Scan for the cell matching the given text and deliver its (X, Y) coordinate at center. 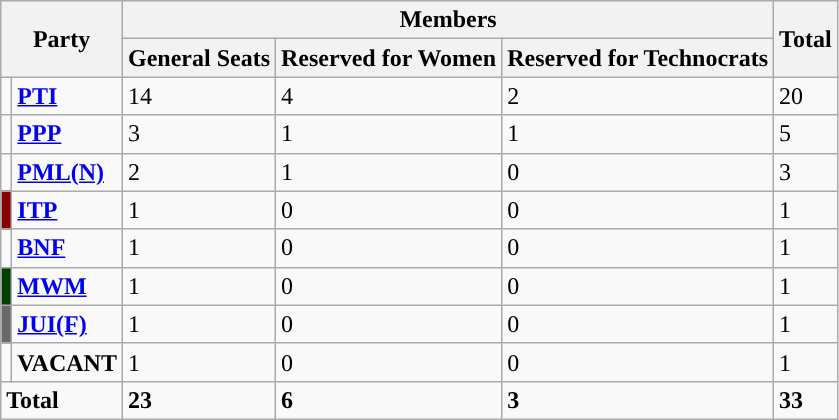
MWM (68, 286)
VACANT (68, 362)
5 (806, 134)
PTI (68, 96)
JUI(F) (68, 324)
PPP (68, 134)
4 (389, 96)
BNF (68, 248)
23 (198, 400)
General Seats (198, 58)
Reserved for Women (389, 58)
14 (198, 96)
Party (62, 39)
Members (448, 20)
Reserved for Technocrats (638, 58)
33 (806, 400)
20 (806, 96)
PML(N) (68, 172)
6 (389, 400)
ITP (68, 210)
